Return the [x, y] coordinate for the center point of the cell that contains the specified text.  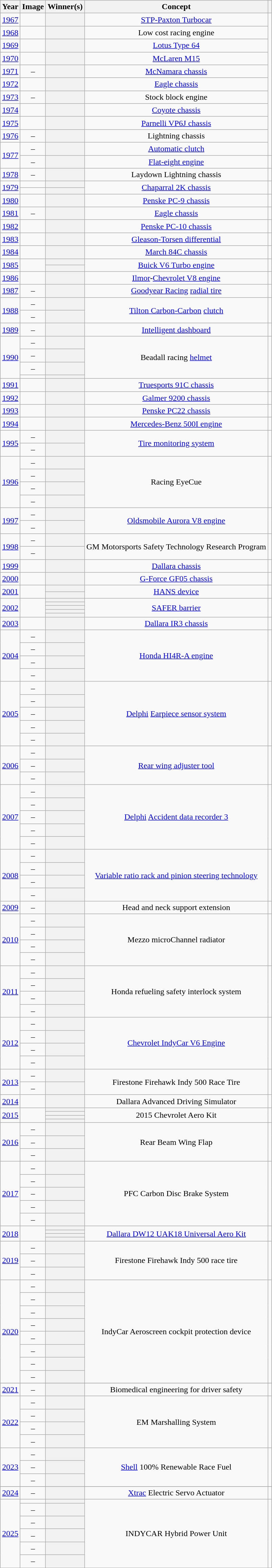
Penske PC-10 chassis [176, 226]
Delphi Earpiece sensor system [176, 714]
Firestone Firehawk Indy 500 race tire [176, 1260]
EM Marshalling System [176, 1422]
1988 [10, 310]
1991 [10, 385]
1987 [10, 291]
Tilton Carbon-Carbon clutch [176, 310]
1977 [10, 155]
Parnelli VP6J chassis [176, 123]
2018 [10, 1233]
1969 [10, 45]
Racing EyeCue [176, 482]
2010 [10, 940]
1968 [10, 33]
Delphi Accident data recorder 3 [176, 817]
2015 Chevrolet Aero Kit [176, 1115]
Galmer 9200 chassis [176, 398]
1985 [10, 265]
Dallara Advanced Driving Simulator [176, 1101]
1967 [10, 20]
IndyCar Aeroscreen cockpit protection device [176, 1331]
1981 [10, 213]
Honda refueling safety interlock system [176, 991]
Beadall racing helmet [176, 357]
Ilmor-Chevrolet V8 engine [176, 278]
Rear Beam Wing Flap [176, 1142]
INDYCAR Hybrid Power Unit [176, 1534]
Biomedical engineering for driver safety [176, 1390]
Rear wing adjuster tool [176, 766]
1986 [10, 278]
2013 [10, 1082]
SAFER barrier [176, 607]
1971 [10, 71]
1980 [10, 201]
Flat-eight engine [176, 162]
PFC Carbon Disc Brake System [176, 1194]
2009 [10, 907]
1982 [10, 226]
2005 [10, 714]
2016 [10, 1142]
1997 [10, 521]
1975 [10, 123]
Xtrac Electric Servo Actuator [176, 1493]
Stock block engine [176, 97]
1979 [10, 188]
2007 [10, 817]
G-Force GF05 chassis [176, 579]
Variable ratio rack and pinion steering technology [176, 875]
HANS device [176, 592]
1974 [10, 110]
1983 [10, 239]
Automatic clutch [176, 149]
1990 [10, 357]
Head and neck support extension [176, 907]
2014 [10, 1101]
2019 [10, 1260]
1992 [10, 398]
1998 [10, 546]
Year [10, 7]
1999 [10, 566]
2011 [10, 991]
2006 [10, 766]
2022 [10, 1422]
2021 [10, 1390]
2023 [10, 1467]
Winner(s) [65, 7]
1978 [10, 175]
2015 [10, 1115]
1989 [10, 329]
Lotus Type 64 [176, 45]
1993 [10, 411]
STP-Paxton Turbocar [176, 20]
McNamara chassis [176, 71]
Tire monitoring system [176, 443]
Truesports 91C chassis [176, 385]
2025 [10, 1534]
March 84C chassis [176, 252]
1994 [10, 424]
Image [33, 7]
Intelligent dashboard [176, 329]
2024 [10, 1493]
Concept [176, 7]
2008 [10, 875]
Lightning chassis [176, 136]
Buick V6 Turbo engine [176, 265]
Chaparral 2K chassis [176, 188]
Penske PC-9 chassis [176, 201]
Penske PC22 chassis [176, 411]
McLaren M15 [176, 58]
2003 [10, 623]
Laydown Lightning chassis [176, 175]
1976 [10, 136]
1996 [10, 482]
Gleason-Torsen differential [176, 239]
2001 [10, 592]
Mercedes-Benz 500I engine [176, 424]
1995 [10, 443]
2002 [10, 607]
2017 [10, 1194]
2000 [10, 579]
Dallara chassis [176, 566]
Firestone Firehawk Indy 500 Race Tire [176, 1082]
2004 [10, 656]
1970 [10, 58]
Honda HI4R-A engine [176, 656]
Dallara DW12 UAK18 Universal Aero Kit [176, 1233]
Low cost racing engine [176, 33]
1972 [10, 84]
Oldsmobile Aurora V8 engine [176, 521]
Goodyear Racing radial tire [176, 291]
1984 [10, 252]
Mezzo microChannel radiator [176, 940]
Dallara IR3 chassis [176, 623]
Chevrolet IndyCar V6 Engine [176, 1043]
1973 [10, 97]
2020 [10, 1331]
Shell 100% Renewable Race Fuel [176, 1467]
Coyote chassis [176, 110]
2012 [10, 1043]
GM Motorsports Safety Technology Research Program [176, 546]
